For the text-containing cell, return its midpoint in (x, y) coordinate format. 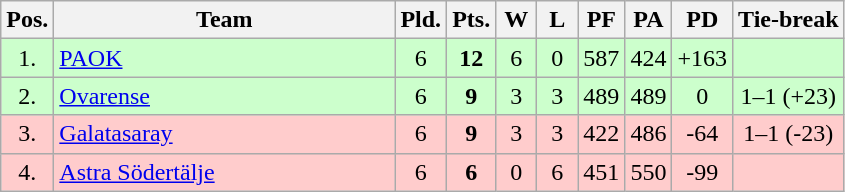
Ovarense (224, 96)
Pld. (421, 20)
587 (602, 58)
422 (602, 134)
-64 (702, 134)
550 (648, 172)
PAOK (224, 58)
+163 (702, 58)
Team (224, 20)
1. (28, 58)
PA (648, 20)
1–1 (+23) (789, 96)
Pts. (472, 20)
424 (648, 58)
4. (28, 172)
Astra Södertälje (224, 172)
2. (28, 96)
1–1 (-23) (789, 134)
L (558, 20)
-99 (702, 172)
Pos. (28, 20)
Tie-break (789, 20)
451 (602, 172)
12 (472, 58)
PF (602, 20)
3. (28, 134)
486 (648, 134)
PD (702, 20)
W (516, 20)
Galatasaray (224, 134)
